Output the (X, Y) coordinate of the center of the cell containing the given text.  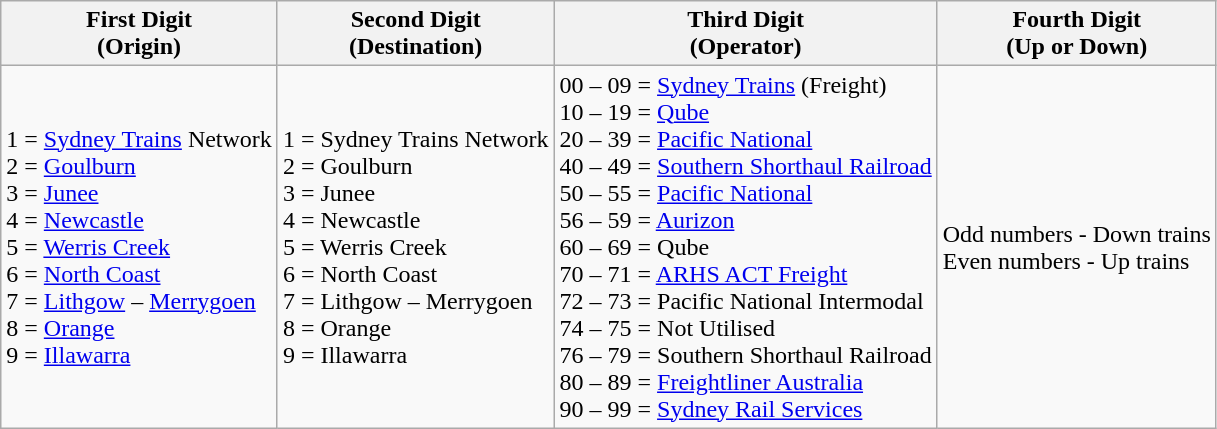
Odd numbers - Down trainsEven numbers - Up trains (1076, 247)
Second Digit(Destination) (416, 34)
Fourth Digit(Up or Down) (1076, 34)
First Digit(Origin) (140, 34)
Third Digit(Operator) (746, 34)
